Identify which cell holds the provided text, then report its (X, Y) central coordinate. 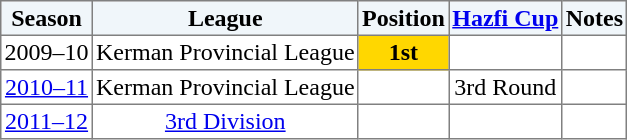
Hazfi Cup (505, 18)
3rd Round (505, 87)
2011–12 (47, 121)
Position (403, 18)
Season (47, 18)
2009–10 (47, 52)
2010–11 (47, 87)
Notes (594, 18)
League (225, 18)
1st (403, 52)
3rd Division (225, 121)
